For the text-containing cell, return its midpoint in (x, y) coordinate format. 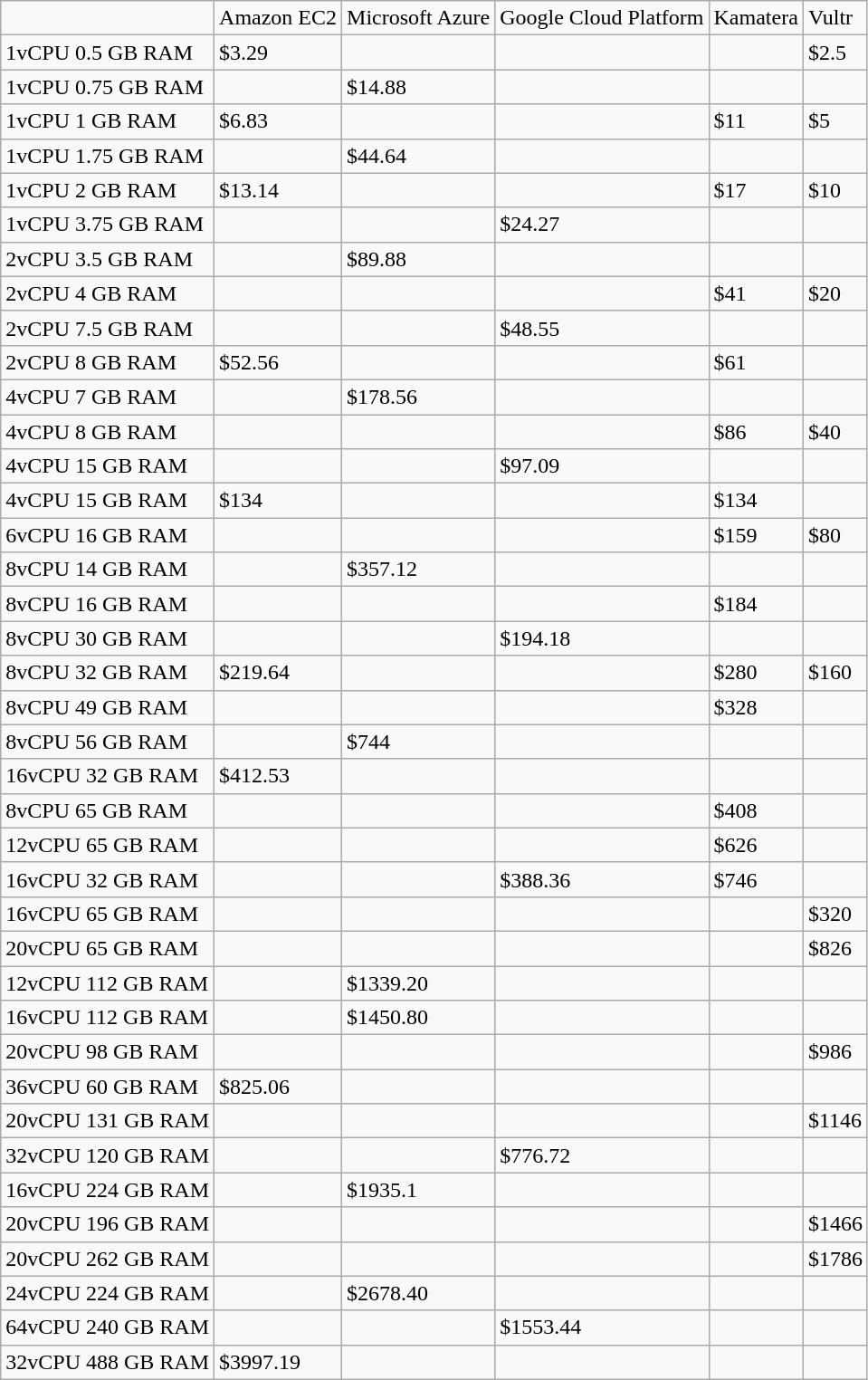
Kamatera (756, 18)
1vCPU 3.75 GB RAM (108, 225)
32vCPU 120 GB RAM (108, 1155)
$10 (835, 190)
$1553.44 (602, 1327)
$41 (756, 293)
$13.14 (279, 190)
$44.64 (418, 156)
$89.88 (418, 259)
$1935.1 (418, 1190)
6vCPU 16 GB RAM (108, 535)
20vCPU 262 GB RAM (108, 1259)
20vCPU 98 GB RAM (108, 1052)
$48.55 (602, 328)
$408 (756, 810)
1vCPU 0.75 GB RAM (108, 87)
$776.72 (602, 1155)
$1146 (835, 1121)
$6.83 (279, 121)
12vCPU 65 GB RAM (108, 845)
16vCPU 65 GB RAM (108, 914)
8vCPU 16 GB RAM (108, 604)
$626 (756, 845)
Google Cloud Platform (602, 18)
$2.5 (835, 53)
4vCPU 7 GB RAM (108, 397)
$24.27 (602, 225)
2vCPU 7.5 GB RAM (108, 328)
$97.09 (602, 466)
$20 (835, 293)
$86 (756, 432)
$5 (835, 121)
$160 (835, 673)
4vCPU 8 GB RAM (108, 432)
$184 (756, 604)
$744 (418, 742)
2vCPU 8 GB RAM (108, 362)
$388.36 (602, 879)
$328 (756, 707)
12vCPU 112 GB RAM (108, 982)
32vCPU 488 GB RAM (108, 1362)
8vCPU 65 GB RAM (108, 810)
20vCPU 65 GB RAM (108, 948)
$52.56 (279, 362)
1vCPU 1.75 GB RAM (108, 156)
20vCPU 196 GB RAM (108, 1224)
16vCPU 112 GB RAM (108, 1018)
$320 (835, 914)
Amazon EC2 (279, 18)
1vCPU 2 GB RAM (108, 190)
$17 (756, 190)
Vultr (835, 18)
64vCPU 240 GB RAM (108, 1327)
24vCPU 224 GB RAM (108, 1293)
$3997.19 (279, 1362)
$357.12 (418, 570)
$159 (756, 535)
$11 (756, 121)
$80 (835, 535)
$1786 (835, 1259)
$1450.80 (418, 1018)
$280 (756, 673)
$3.29 (279, 53)
$1466 (835, 1224)
$825.06 (279, 1087)
8vCPU 49 GB RAM (108, 707)
$61 (756, 362)
$194.18 (602, 638)
$1339.20 (418, 982)
1vCPU 0.5 GB RAM (108, 53)
$986 (835, 1052)
$412.53 (279, 776)
8vCPU 56 GB RAM (108, 742)
$40 (835, 432)
36vCPU 60 GB RAM (108, 1087)
Microsoft Azure (418, 18)
8vCPU 32 GB RAM (108, 673)
$826 (835, 948)
1vCPU 1 GB RAM (108, 121)
16vCPU 224 GB RAM (108, 1190)
$2678.40 (418, 1293)
2vCPU 3.5 GB RAM (108, 259)
$219.64 (279, 673)
$14.88 (418, 87)
2vCPU 4 GB RAM (108, 293)
8vCPU 30 GB RAM (108, 638)
20vCPU 131 GB RAM (108, 1121)
$178.56 (418, 397)
$746 (756, 879)
8vCPU 14 GB RAM (108, 570)
